Return (x, y) of the center of cell containing provided text 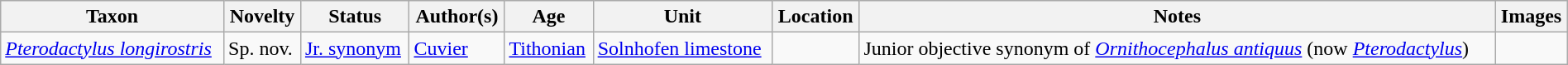
Sp. nov. (263, 48)
Novelty (263, 17)
Images (1532, 17)
Cuvier (457, 48)
Unit (682, 17)
Junior objective synonym of Ornithocephalus antiquus (now Pterodactylus) (1178, 48)
Status (355, 17)
Author(s) (457, 17)
Notes (1178, 17)
Tithonian (549, 48)
Location (815, 17)
Taxon (112, 17)
Age (549, 17)
Pterodactylus longirostris (112, 48)
Solnhofen limestone (682, 48)
Jr. synonym (355, 48)
